From the cell containing the given text, extract its center point as [X, Y] coordinate. 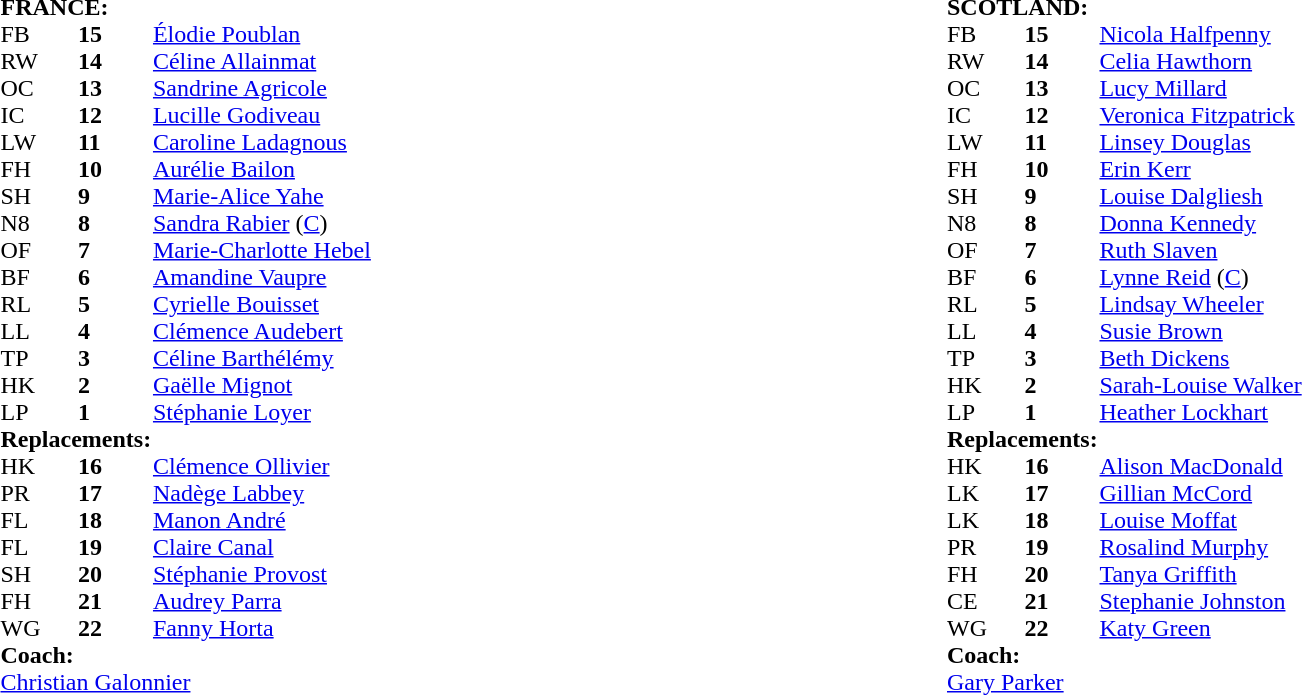
Céline Barthélémy [350, 358]
Aurélie Bailon [350, 170]
Coach: [470, 656]
Audrey Parra [350, 602]
Céline Allainmat [350, 62]
Lucille Godiveau [350, 116]
Clémence Ollivier [350, 466]
Replacements: [470, 440]
Sandrine Agricole [350, 88]
Cyrielle Bouisset [350, 304]
Marie-Charlotte Hebel [350, 250]
Nadège Labbey [350, 494]
Manon André [350, 520]
Marie-Alice Yahe [350, 196]
Stéphanie Provost [350, 574]
Élodie Poublan [350, 34]
Clémence Audebert [350, 332]
Stéphanie Loyer [350, 412]
Caroline Ladagnous [350, 142]
Amandine Vaupre [350, 278]
Gaëlle Mignot [350, 386]
Christian Galonnier [470, 682]
CE [986, 602]
Claire Canal [350, 548]
Sandra Rabier (C) [350, 224]
Fanny Horta [350, 628]
